Find where the given text appears and provide that cell's center as (X, Y) coordinate. 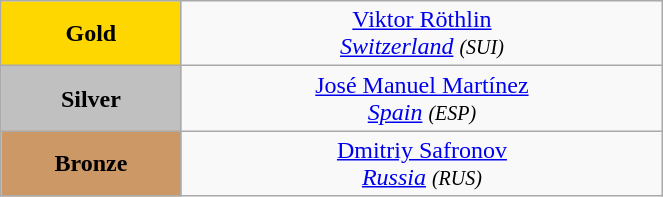
Dmitriy SafronovRussia (RUS) (422, 164)
Bronze (91, 164)
Silver (91, 98)
Gold (91, 34)
José Manuel MartínezSpain (ESP) (422, 98)
Viktor RöthlinSwitzerland (SUI) (422, 34)
